Return the [x, y] coordinate for the center point of the cell that contains the specified text.  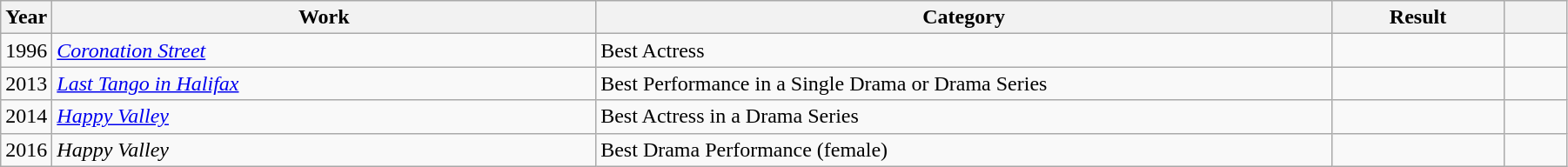
Last Tango in Halifax [324, 83]
Coronation Street [324, 50]
Year [26, 17]
Best Actress [964, 50]
Category [964, 17]
Work [324, 17]
2013 [26, 83]
2016 [26, 150]
Best Performance in a Single Drama or Drama Series [964, 83]
Best Drama Performance (female) [964, 150]
Result [1418, 17]
1996 [26, 50]
Best Actress in a Drama Series [964, 117]
2014 [26, 117]
